Provide the (X, Y) coordinate of the cell's center where the given text is located.  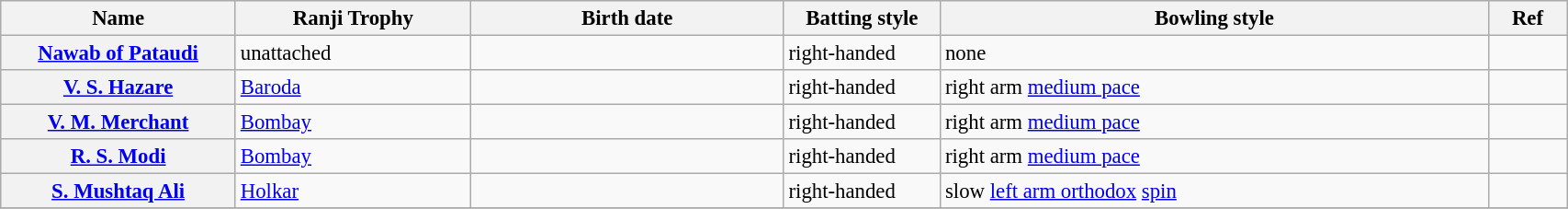
V. S. Hazare (118, 87)
slow left arm orthodox spin (1214, 192)
Baroda (353, 87)
Name (118, 18)
unattached (353, 53)
Birth date (626, 18)
Ranji Trophy (353, 18)
Batting style (862, 18)
none (1214, 53)
Ref (1527, 18)
R. S. Modi (118, 157)
Bowling style (1214, 18)
V. M. Merchant (118, 122)
S. Mushtaq Ali (118, 192)
Nawab of Pataudi (118, 53)
Holkar (353, 192)
